Extract the [X, Y] coordinate from the center of the cell holding the provided text.  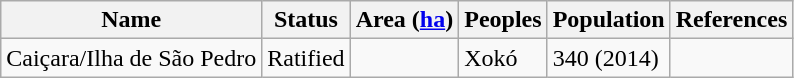
Population [608, 20]
Caiçara/Ilha de São Pedro [132, 58]
340 (2014) [608, 58]
Ratified [306, 58]
References [732, 20]
Status [306, 20]
Area (ha) [404, 20]
Xokó [503, 58]
Peoples [503, 20]
Name [132, 20]
